Pinpoint the cell where the given text exists, returning its [x, y] midpoint coordinate. 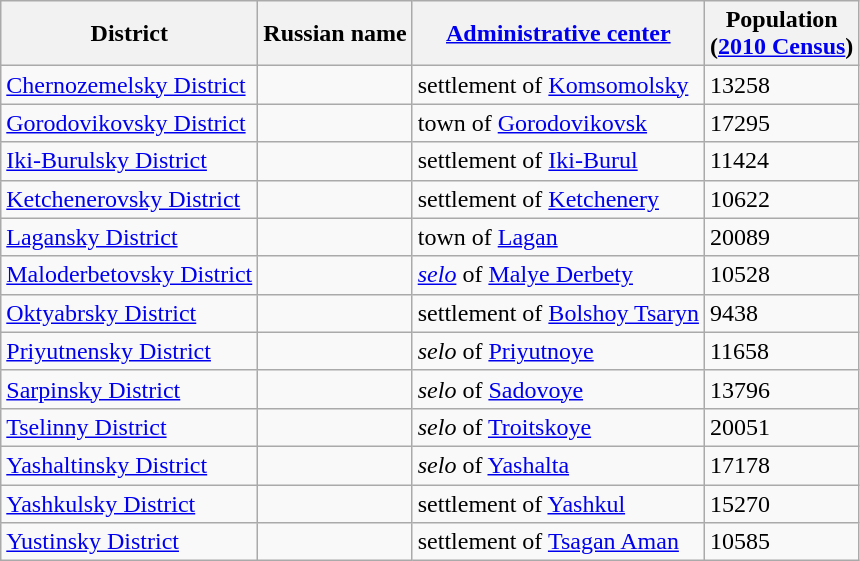
Sarpinsky District [130, 389]
selo of Sadovoye [558, 389]
settlement of Komsomolsky [558, 85]
20051 [781, 427]
settlement of Iki-Burul [558, 161]
Yashkulsky District [130, 503]
11424 [781, 161]
Administrative center [558, 34]
13796 [781, 389]
town of Lagan [558, 237]
District [130, 34]
settlement of Ketchenery [558, 199]
Iki-Burulsky District [130, 161]
Population(2010 Census) [781, 34]
settlement of Tsagan Aman [558, 542]
13258 [781, 85]
Ketchenerovsky District [130, 199]
Chernozemelsky District [130, 85]
11658 [781, 351]
Gorodovikovsky District [130, 123]
selo of Priyutnoye [558, 351]
selo of Yashalta [558, 465]
10585 [781, 542]
selo of Malye Derbety [558, 275]
9438 [781, 313]
settlement of Yashkul [558, 503]
Maloderbetovsky District [130, 275]
Tselinny District [130, 427]
10622 [781, 199]
selo of Troitskoye [558, 427]
15270 [781, 503]
Yustinsky District [130, 542]
17295 [781, 123]
settlement of Bolshoy Tsaryn [558, 313]
Russian name [335, 34]
20089 [781, 237]
10528 [781, 275]
Oktyabrsky District [130, 313]
Yashaltinsky District [130, 465]
town of Gorodovikovsk [558, 123]
17178 [781, 465]
Lagansky District [130, 237]
Priyutnensky District [130, 351]
